Output the (X, Y) coordinate of the center of the cell containing the given text.  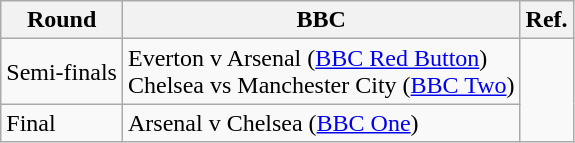
Final (62, 123)
Semi-finals (62, 72)
Arsenal v Chelsea (BBC One) (321, 123)
BBC (321, 20)
Ref. (546, 20)
Everton v Arsenal (BBC Red Button)Chelsea vs Manchester City (BBC Two) (321, 72)
Round (62, 20)
